Search for the cell housing the specified text and yield its (x, y) center coordinate. 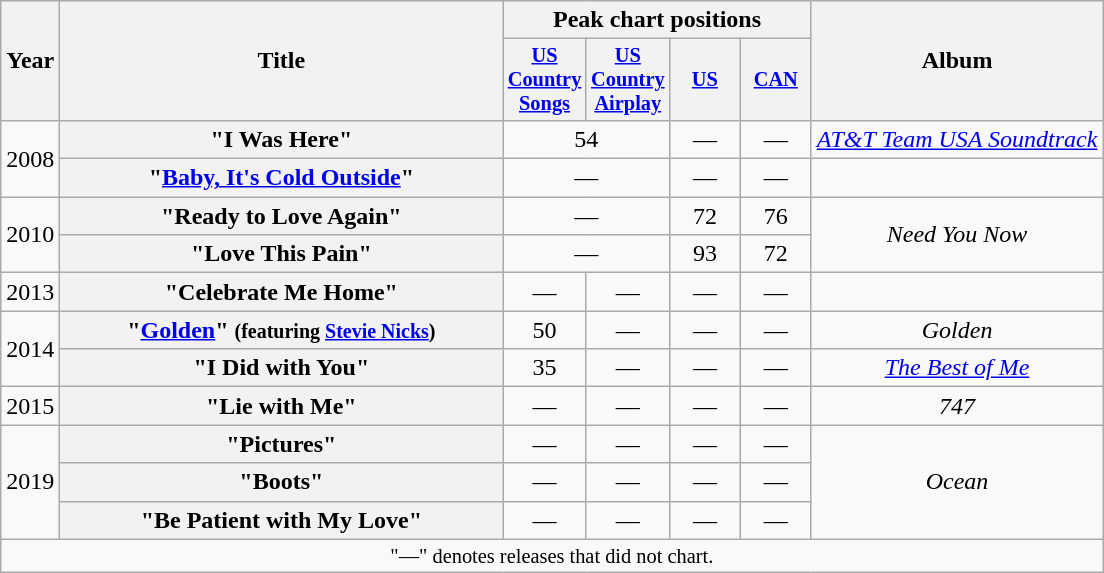
Title (282, 61)
2014 (30, 349)
Ocean (957, 482)
"Love This Pain" (282, 254)
54 (586, 139)
Album (957, 61)
2019 (30, 482)
CAN (776, 80)
"Ready to Love Again" (282, 216)
35 (544, 368)
US Country Songs (544, 80)
AT&T Team USA Soundtrack (957, 139)
2013 (30, 292)
Peak chart positions (657, 20)
"Celebrate Me Home" (282, 292)
"Pictures" (282, 444)
2010 (30, 235)
"Boots" (282, 482)
"Be Patient with My Love" (282, 520)
US (704, 80)
The Best of Me (957, 368)
Need You Now (957, 235)
2008 (30, 158)
"Lie with Me" (282, 406)
"I Was Here" (282, 139)
US Country Airplay (628, 80)
2015 (30, 406)
"Baby, It's Cold Outside" (282, 178)
Year (30, 61)
76 (776, 216)
"Golden" (featuring Stevie Nicks) (282, 330)
"I Did with You" (282, 368)
"—" denotes releases that did not chart. (552, 556)
93 (704, 254)
50 (544, 330)
747 (957, 406)
Golden (957, 330)
